Pinpoint the cell where the given text exists, returning its (x, y) midpoint coordinate. 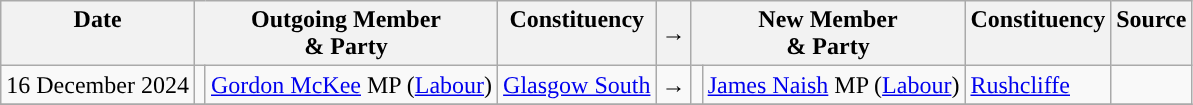
Outgoing Member& Party (346, 34)
Source (1152, 34)
Date (98, 34)
New Member& Party (828, 34)
Gordon McKee MP (Labour) (351, 85)
Glasgow South (577, 85)
16 December 2024 (98, 85)
Rushcliffe (1038, 85)
James Naish MP (Labour) (834, 85)
